Determine the [X, Y] coordinate at the center of the cell enclosing the given text.  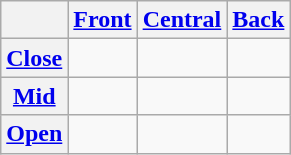
Close [34, 58]
Back [258, 20]
Open [34, 134]
Front [102, 20]
Central [182, 20]
Mid [34, 96]
